Search for the cell housing the specified text and yield its [x, y] center coordinate. 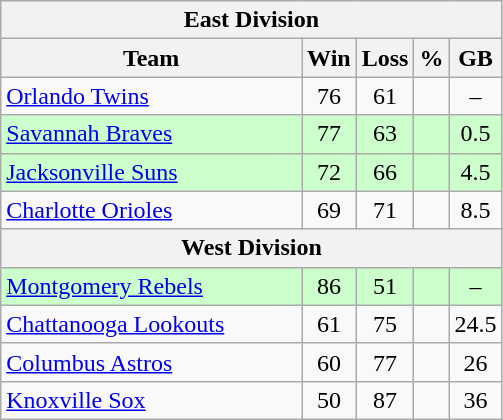
0.5 [476, 134]
26 [476, 362]
Charlotte Orioles [152, 210]
86 [330, 286]
72 [330, 172]
GB [476, 58]
66 [385, 172]
Knoxville Sox [152, 400]
63 [385, 134]
Jacksonville Suns [152, 172]
Orlando Twins [152, 96]
69 [330, 210]
50 [330, 400]
4.5 [476, 172]
East Division [252, 20]
24.5 [476, 324]
West Division [252, 248]
Columbus Astros [152, 362]
71 [385, 210]
Loss [385, 58]
8.5 [476, 210]
87 [385, 400]
36 [476, 400]
51 [385, 286]
76 [330, 96]
Team [152, 58]
Savannah Braves [152, 134]
75 [385, 324]
60 [330, 362]
Chattanooga Lookouts [152, 324]
% [432, 58]
Montgomery Rebels [152, 286]
Win [330, 58]
